Output the (X, Y) coordinate of the center of the cell containing the given text.  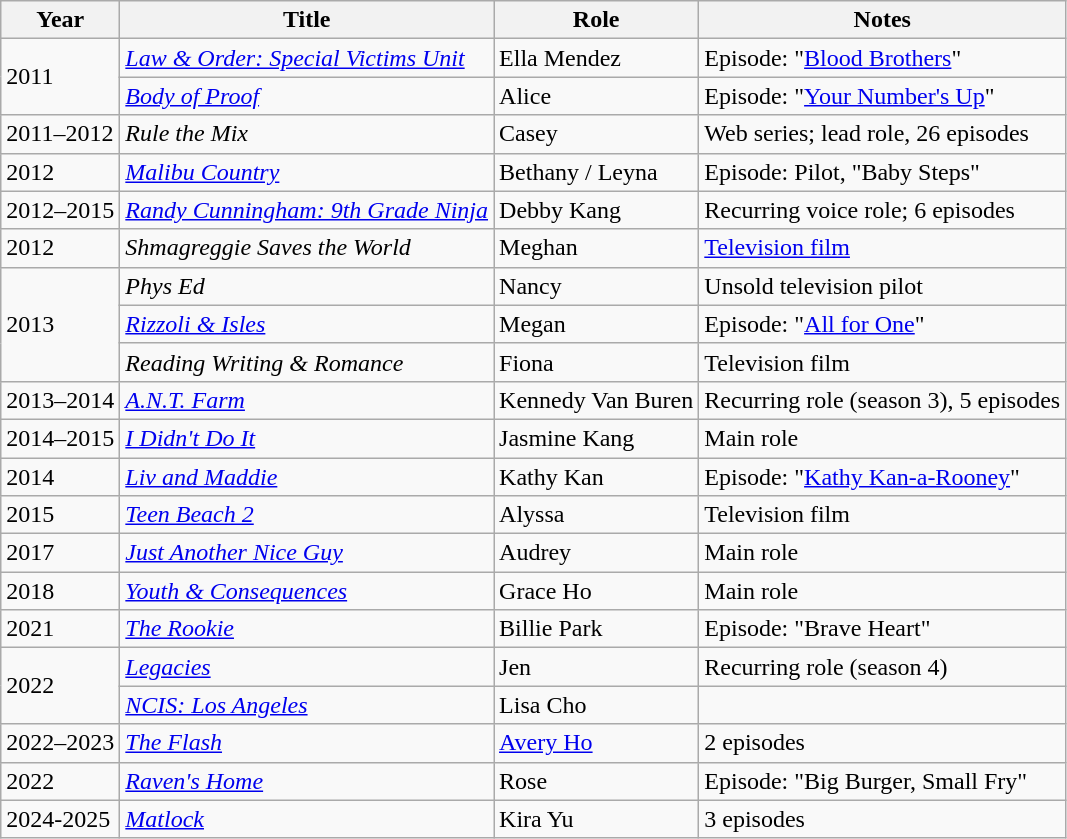
2018 (60, 591)
2022–2023 (60, 743)
Youth & Consequences (307, 591)
Episode: "All for One" (882, 324)
Nancy (596, 286)
2024-2025 (60, 819)
Megan (596, 324)
A.N.T. Farm (307, 400)
Raven's Home (307, 781)
2 episodes (882, 743)
3 episodes (882, 819)
Kathy Kan (596, 477)
Lisa Cho (596, 705)
Recurring role (season 4) (882, 667)
Notes (882, 20)
Fiona (596, 362)
Randy Cunningham: 9th Grade Ninja (307, 210)
2011–2012 (60, 134)
Teen Beach 2 (307, 515)
Rose (596, 781)
Just Another Nice Guy (307, 553)
The Flash (307, 743)
Billie Park (596, 629)
Episode: "Kathy Kan-a-Rooney" (882, 477)
2015 (60, 515)
NCIS: Los Angeles (307, 705)
Legacies (307, 667)
I Didn't Do It (307, 438)
Episode: Pilot, "Baby Steps" (882, 172)
Recurring role (season 3), 5 episodes (882, 400)
Alice (596, 96)
Malibu Country (307, 172)
Rizzoli & Isles (307, 324)
Ella Mendez (596, 58)
Role (596, 20)
Jen (596, 667)
Episode: "Your Number's Up" (882, 96)
2021 (60, 629)
2017 (60, 553)
Kennedy Van Buren (596, 400)
Alyssa (596, 515)
Unsold television pilot (882, 286)
Rule the Mix (307, 134)
Episode: "Big Burger, Small Fry" (882, 781)
2014–2015 (60, 438)
2013–2014 (60, 400)
Bethany / Leyna (596, 172)
Recurring voice role; 6 episodes (882, 210)
Avery Ho (596, 743)
Law & Order: Special Victims Unit (307, 58)
2012–2015 (60, 210)
Shmagreggie Saves the World (307, 248)
Title (307, 20)
Jasmine Kang (596, 438)
Reading Writing & Romance (307, 362)
2013 (60, 324)
Body of Proof (307, 96)
2014 (60, 477)
The Rookie (307, 629)
Liv and Maddie (307, 477)
Episode: "Blood Brothers" (882, 58)
Phys Ed (307, 286)
Audrey (596, 553)
Kira Yu (596, 819)
Casey (596, 134)
Meghan (596, 248)
Episode: "Brave Heart" (882, 629)
Grace Ho (596, 591)
Matlock (307, 819)
2011 (60, 77)
Debby Kang (596, 210)
Web series; lead role, 26 episodes (882, 134)
Year (60, 20)
